Output the [X, Y] coordinate of the center of the cell containing the given text.  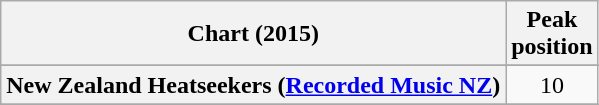
Peakposition [552, 34]
10 [552, 85]
New Zealand Heatseekers (Recorded Music NZ) [254, 85]
Chart (2015) [254, 34]
